Provide the [x, y] coordinate of the cell's center where the given text is located.  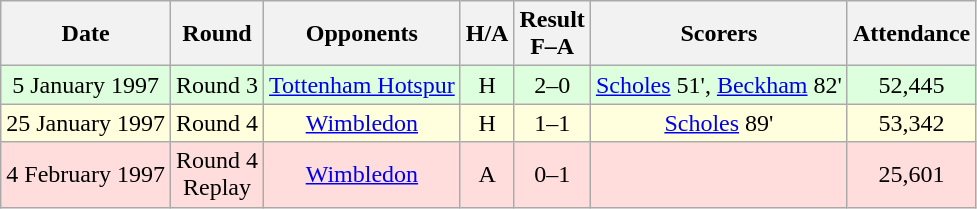
ResultF–A [552, 34]
Scorers [718, 34]
Date [86, 34]
Scholes 89' [718, 123]
A [487, 174]
0–1 [552, 174]
25,601 [911, 174]
Round [216, 34]
Opponents [362, 34]
5 January 1997 [86, 85]
Scholes 51', Beckham 82' [718, 85]
Tottenham Hotspur [362, 85]
4 February 1997 [86, 174]
H/A [487, 34]
53,342 [911, 123]
1–1 [552, 123]
52,445 [911, 85]
25 January 1997 [86, 123]
Round 4 [216, 123]
Round 3 [216, 85]
Attendance [911, 34]
Round 4Replay [216, 174]
2–0 [552, 85]
